Return the (X, Y) coordinate for the center point of the cell that contains the specified text.  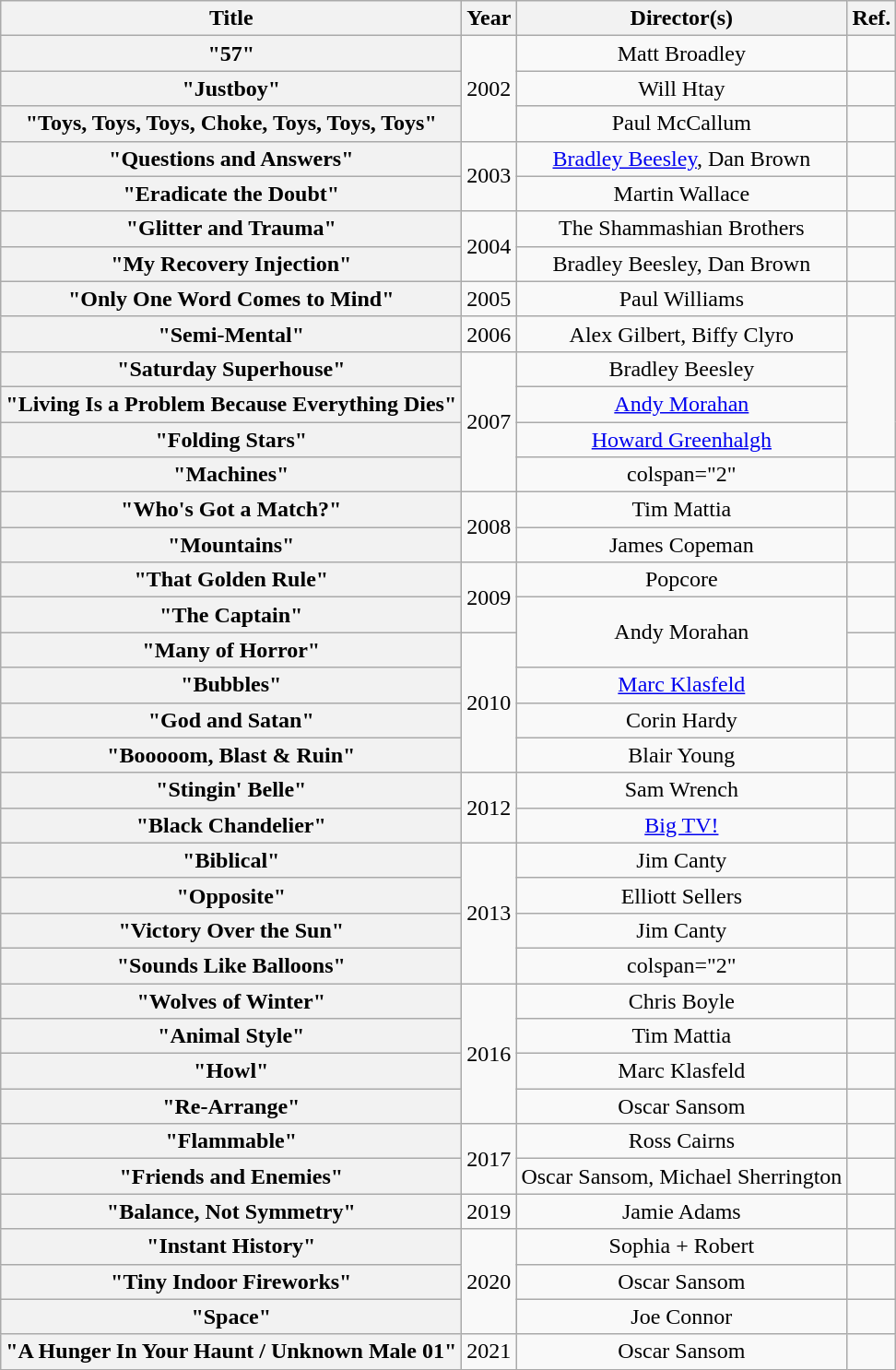
"Living Is a Problem Because Everything Dies" (231, 404)
2004 (489, 246)
James Copeman (682, 545)
2009 (489, 597)
Corin Hardy (682, 720)
Sam Wrench (682, 790)
"Friends and Enemies" (231, 1176)
Martin Wallace (682, 194)
2010 (489, 703)
2002 (489, 89)
2012 (489, 808)
"Biblical" (231, 860)
Ref. (872, 18)
2019 (489, 1211)
"Questions and Answers" (231, 159)
"57" (231, 53)
"God and Satan" (231, 720)
Big TV! (682, 825)
"Space" (231, 1317)
"Balance, Not Symmetry" (231, 1211)
2003 (489, 176)
"Black Chandelier" (231, 825)
Alex Gilbert, Biffy Clyro (682, 334)
2013 (489, 913)
"Toys, Toys, Toys, Choke, Toys, Toys, Toys" (231, 124)
Joe Connor (682, 1317)
Sophia + Robert (682, 1246)
Paul Williams (682, 299)
"Justboy" (231, 89)
"Victory Over the Sun" (231, 930)
2017 (489, 1159)
"Animal Style" (231, 1036)
"Opposite" (231, 895)
"Instant History" (231, 1246)
Popcore (682, 580)
Will Htay (682, 89)
"My Recovery Injection" (231, 264)
"Glitter and Trauma" (231, 229)
"Machines" (231, 475)
"Mountains" (231, 545)
Oscar Sansom, Michael Sherrington (682, 1176)
"A Hunger In Your Haunt / Unknown Male 01" (231, 1352)
"Booooom, Blast & Ruin" (231, 755)
"Stingin' Belle" (231, 790)
Jamie Adams (682, 1211)
"The Captain" (231, 615)
"Eradicate the Doubt" (231, 194)
"Wolves of Winter" (231, 1000)
Paul McCallum (682, 124)
Director(s) (682, 18)
2008 (489, 527)
"Semi-Mental" (231, 334)
The Shammashian Brothers (682, 229)
"Re-Arrange" (231, 1106)
Howard Greenhalgh (682, 440)
Year (489, 18)
2005 (489, 299)
"Only One Word Comes to Mind" (231, 299)
2016 (489, 1053)
Title (231, 18)
Ross Cairns (682, 1141)
"Tiny Indoor Fireworks" (231, 1281)
"Folding Stars" (231, 440)
2007 (489, 421)
"That Golden Rule" (231, 580)
"Sounds Like Balloons" (231, 965)
"Who's Got a Match?" (231, 510)
"Bubbles" (231, 685)
"Howl" (231, 1071)
Blair Young (682, 755)
"Many of Horror" (231, 650)
Bradley Beesley (682, 369)
Chris Boyle (682, 1000)
2020 (489, 1281)
"Saturday Superhouse" (231, 369)
Elliott Sellers (682, 895)
"Flammable" (231, 1141)
2006 (489, 334)
2021 (489, 1352)
Matt Broadley (682, 53)
